Extract the (x, y) coordinate from the center of the cell holding the provided text.  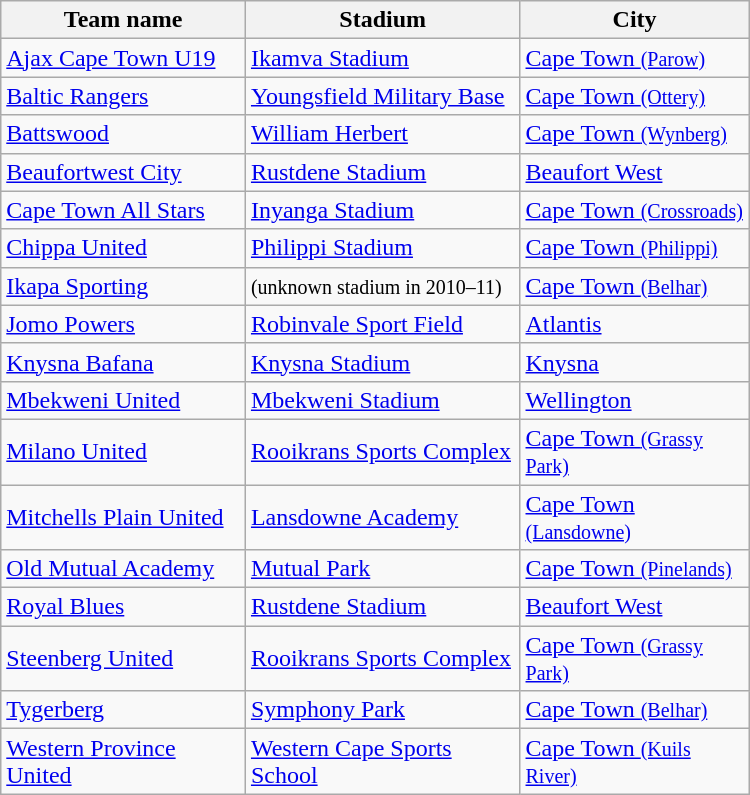
Steenberg United (124, 658)
Knysna Bafana (124, 362)
Robinvale Sport Field (382, 324)
Wellington (634, 400)
Royal Blues (124, 607)
Lansdowne Academy (382, 516)
Knysna Stadium (382, 362)
Tygerberg (124, 710)
Cape Town (Pinelands) (634, 569)
Chippa United (124, 248)
Baltic Rangers (124, 96)
Western Cape Sports School (382, 762)
Mbekweni United (124, 400)
Cape Town (Kuils River) (634, 762)
Battswood (124, 134)
Youngsfield Military Base (382, 96)
Inyanga Stadium (382, 210)
Western Province United (124, 762)
Beaufortwest City (124, 172)
Team name (124, 20)
Cape Town (Ottery) (634, 96)
William Herbert (382, 134)
Ajax Cape Town U19 (124, 58)
Knysna (634, 362)
Cape Town All Stars (124, 210)
Mbekweni Stadium (382, 400)
Jomo Powers (124, 324)
City (634, 20)
Cape Town (Philippi) (634, 248)
Stadium (382, 20)
Cape Town (Crossroads) (634, 210)
Philippi Stadium (382, 248)
Cape Town (Wynberg) (634, 134)
Cape Town (Lansdowne) (634, 516)
Cape Town (Parow) (634, 58)
(unknown stadium in 2010–11) (382, 286)
Mutual Park (382, 569)
Symphony Park (382, 710)
Ikamva Stadium (382, 58)
Mitchells Plain United (124, 516)
Old Mutual Academy (124, 569)
Ikapa Sporting (124, 286)
Milano United (124, 452)
Atlantis (634, 324)
